Return the (X, Y) coordinate for the center point of the cell that contains the specified text.  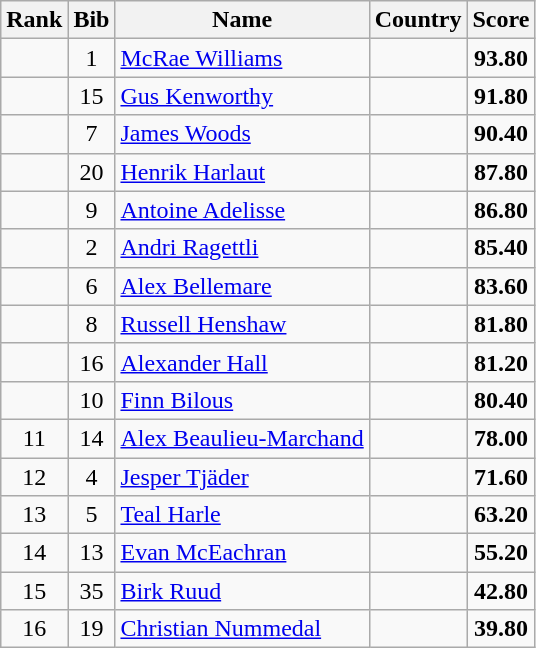
87.80 (501, 172)
91.80 (501, 96)
39.80 (501, 629)
10 (92, 400)
8 (92, 324)
Evan McEachran (242, 553)
86.80 (501, 210)
35 (92, 591)
9 (92, 210)
80.40 (501, 400)
90.40 (501, 134)
93.80 (501, 58)
83.60 (501, 286)
Alex Bellemare (242, 286)
Andri Ragettli (242, 248)
Henrik Harlaut (242, 172)
7 (92, 134)
Finn Bilous (242, 400)
Russell Henshaw (242, 324)
Rank (34, 20)
Country (418, 20)
Jesper Tjäder (242, 477)
85.40 (501, 248)
McRae Williams (242, 58)
81.20 (501, 362)
Alex Beaulieu-Marchand (242, 438)
6 (92, 286)
55.20 (501, 553)
Alexander Hall (242, 362)
Bib (92, 20)
71.60 (501, 477)
Birk Ruud (242, 591)
19 (92, 629)
1 (92, 58)
11 (34, 438)
12 (34, 477)
4 (92, 477)
James Woods (242, 134)
81.80 (501, 324)
Score (501, 20)
Name (242, 20)
5 (92, 515)
Teal Harle (242, 515)
20 (92, 172)
63.20 (501, 515)
Antoine Adelisse (242, 210)
42.80 (501, 591)
2 (92, 248)
78.00 (501, 438)
Gus Kenworthy (242, 96)
Christian Nummedal (242, 629)
